Pinpoint the cell where the given text exists, returning its (X, Y) midpoint coordinate. 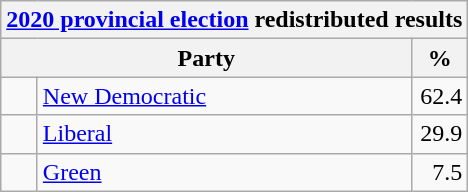
62.4 (440, 96)
2020 provincial election redistributed results (234, 20)
New Democratic (224, 96)
29.9 (440, 134)
7.5 (440, 172)
Party (206, 58)
% (440, 58)
Liberal (224, 134)
Green (224, 172)
